Output the (x, y) coordinate of the center of the cell containing the given text.  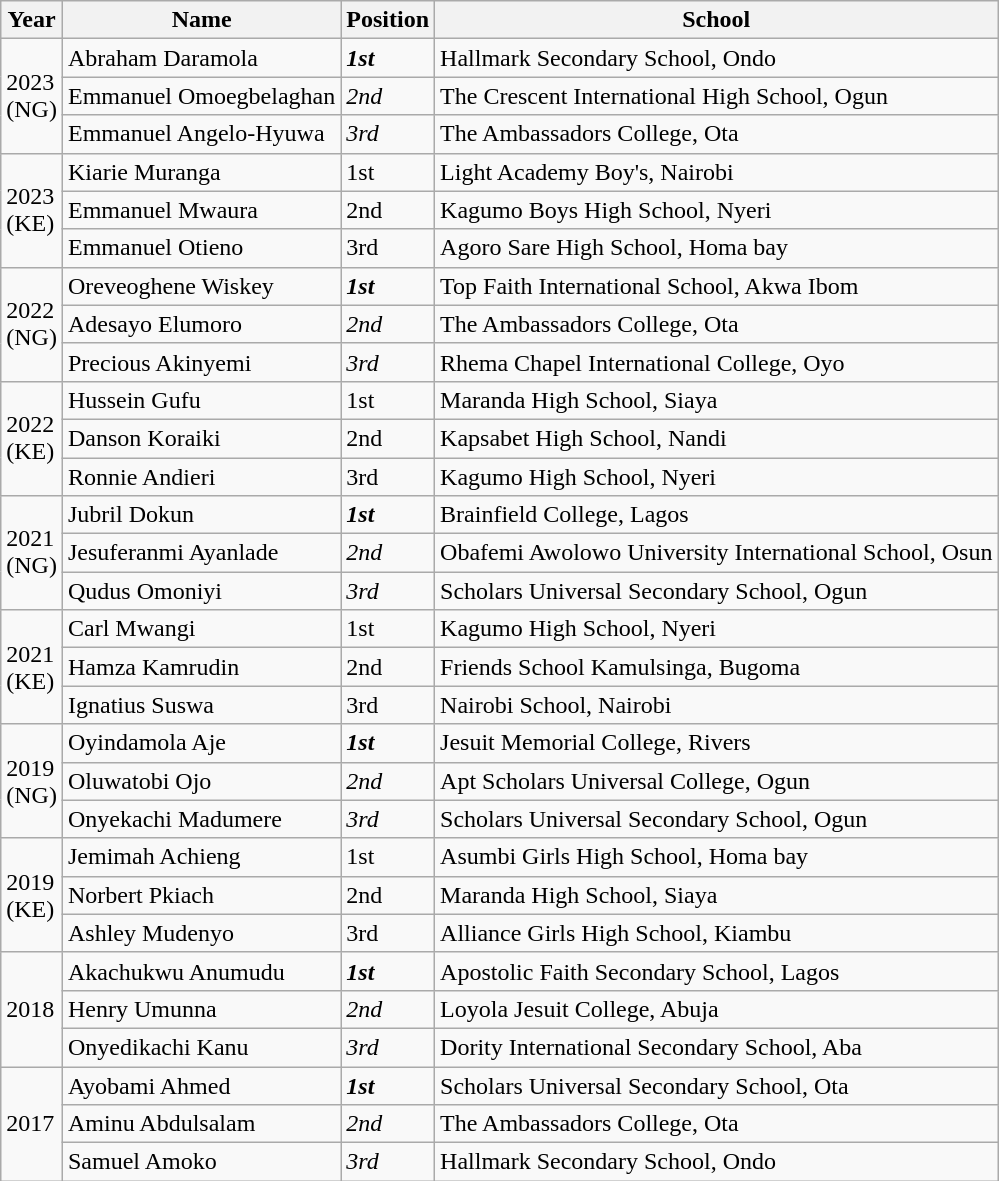
Adesayo Elumoro (201, 324)
Loyola Jesuit College, Abuja (716, 1009)
2023(KE) (32, 210)
Light Academy Boy's, Nairobi (716, 172)
Scholars Universal Secondary School, Ota (716, 1085)
Emmanuel Otieno (201, 248)
Jubril Dokun (201, 515)
Kagumo Boys High School, Nyeri (716, 210)
Carl Mwangi (201, 629)
Ashley Mudenyo (201, 933)
Year (32, 20)
Name (201, 20)
Norbert Pkiach (201, 895)
Rhema Chapel International College, Oyo (716, 362)
Friends School Kamulsinga, Bugoma (716, 667)
2022(KE) (32, 438)
Hamza Kamrudin (201, 667)
The Crescent International High School, Ogun (716, 96)
Obafemi Awolowo University International School, Osun (716, 553)
Precious Akinyemi (201, 362)
Oluwatobi Ojo (201, 781)
Oreveoghene Wiskey (201, 286)
Asumbi Girls High School, Homa bay (716, 857)
Samuel Amoko (201, 1162)
Ayobami Ahmed (201, 1085)
Nairobi School, Nairobi (716, 705)
Ronnie Andieri (201, 477)
Oyindamola Aje (201, 743)
Qudus Omoniyi (201, 591)
2017 (32, 1123)
2021(KE) (32, 667)
Apt Scholars Universal College, Ogun (716, 781)
Emmanuel Mwaura (201, 210)
Danson Koraiki (201, 438)
Akachukwu Anumudu (201, 971)
Emmanuel Angelo-Hyuwa (201, 134)
Alliance Girls High School, Kiambu (716, 933)
Onyekachi Madumere (201, 819)
Agoro Sare High School, Homa bay (716, 248)
2019(NG) (32, 781)
Jesuferanmi Ayanlade (201, 553)
Brainfield College, Lagos (716, 515)
Kiarie Muranga (201, 172)
2019(KE) (32, 895)
Dority International Secondary School, Aba (716, 1047)
Abraham Daramola (201, 58)
Position (388, 20)
Henry Umunna (201, 1009)
School (716, 20)
2023(NG) (32, 96)
2021(NG) (32, 553)
2022(NG) (32, 324)
Onyedikachi Kanu (201, 1047)
Emmanuel Omoegbelaghan (201, 96)
Top Faith International School, Akwa Ibom (716, 286)
Aminu Abdulsalam (201, 1124)
2018 (32, 1009)
Jesuit Memorial College, Rivers (716, 743)
Ignatius Suswa (201, 705)
Hussein Gufu (201, 400)
Kapsabet High School, Nandi (716, 438)
Apostolic Faith Secondary School, Lagos (716, 971)
Jemimah Achieng (201, 857)
